Search for the cell housing the specified text and yield its [X, Y] center coordinate. 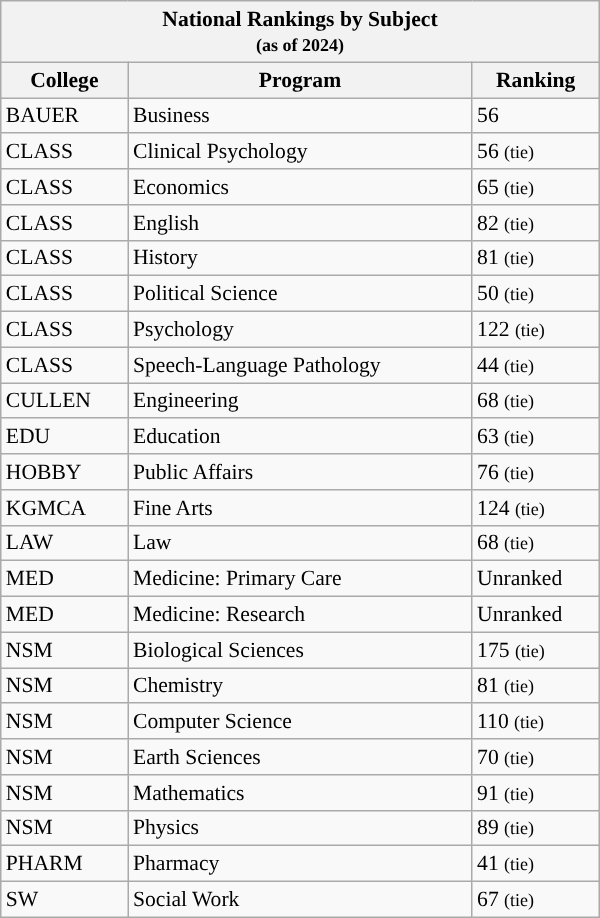
KGMCA [64, 508]
50 (tie) [536, 294]
Public Affairs [300, 472]
Earth Sciences [300, 757]
124 (tie) [536, 508]
BAUER [64, 116]
Law [300, 543]
110 (tie) [536, 722]
PHARM [64, 864]
Program [300, 80]
175 (tie) [536, 650]
Speech-Language Pathology [300, 365]
Engineering [300, 401]
63 (tie) [536, 437]
82 (tie) [536, 223]
56 [536, 116]
Pharmacy [300, 864]
Medicine: Primary Care [300, 579]
Business [300, 116]
Mathematics [300, 793]
70 (tie) [536, 757]
Computer Science [300, 722]
HOBBY [64, 472]
76 (tie) [536, 472]
Social Work [300, 900]
Political Science [300, 294]
History [300, 258]
College [64, 80]
56 (tie) [536, 152]
91 (tie) [536, 793]
Economics [300, 187]
LAW [64, 543]
41 (tie) [536, 864]
Medicine: Research [300, 615]
Chemistry [300, 686]
EDU [64, 437]
Ranking [536, 80]
65 (tie) [536, 187]
Education [300, 437]
English [300, 223]
SW [64, 900]
Fine Arts [300, 508]
National Rankings by Subject(as of 2024) [300, 32]
Physics [300, 828]
Biological Sciences [300, 650]
Psychology [300, 330]
44 (tie) [536, 365]
89 (tie) [536, 828]
Clinical Psychology [300, 152]
67 (tie) [536, 900]
CULLEN [64, 401]
122 (tie) [536, 330]
